Find where the given text appears and provide that cell's center as (x, y) coordinate. 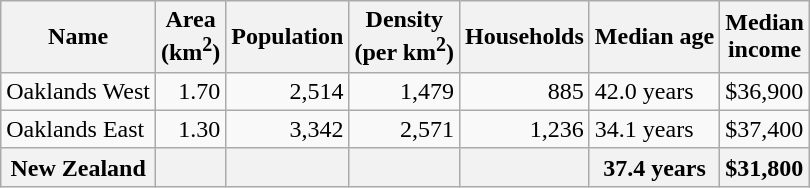
New Zealand (78, 167)
Oaklands East (78, 129)
Name (78, 37)
1,479 (404, 91)
1.30 (190, 129)
34.1 years (654, 129)
1,236 (525, 129)
1.70 (190, 91)
$37,400 (765, 129)
Oaklands West (78, 91)
Population (288, 37)
Area(km2) (190, 37)
42.0 years (654, 91)
37.4 years (654, 167)
2,514 (288, 91)
$31,800 (765, 167)
2,571 (404, 129)
3,342 (288, 129)
Households (525, 37)
Density(per km2) (404, 37)
$36,900 (765, 91)
885 (525, 91)
Medianincome (765, 37)
Median age (654, 37)
